Detect which cell encompasses the target text, then output its (X, Y) center coordinate. 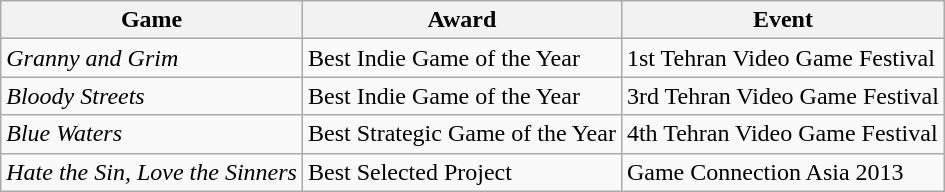
Game (152, 20)
4th Tehran Video Game Festival (782, 134)
Hate the Sin, Love the Sinners (152, 172)
Blue Waters (152, 134)
3rd Tehran Video Game Festival (782, 96)
Bloody Streets (152, 96)
Granny and Grim (152, 58)
Award (462, 20)
Best Strategic Game of the Year (462, 134)
Best Selected Project (462, 172)
1st Tehran Video Game Festival (782, 58)
Game Connection Asia 2013 (782, 172)
Event (782, 20)
